Determine the [x, y] coordinate at the center of the cell enclosing the given text.  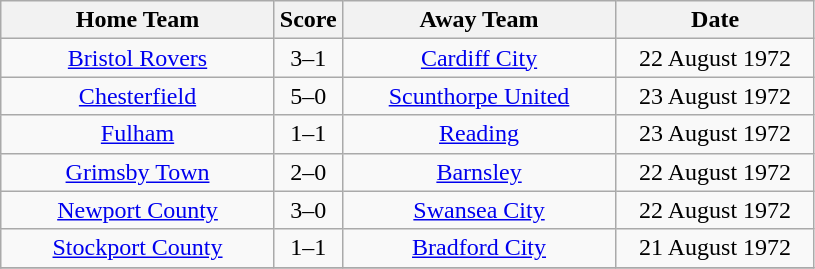
Grimsby Town [138, 172]
Away Team [479, 20]
Cardiff City [479, 58]
Newport County [138, 210]
Fulham [138, 134]
3–0 [308, 210]
Date [716, 20]
2–0 [308, 172]
Bradford City [479, 248]
Score [308, 20]
Reading [479, 134]
21 August 1972 [716, 248]
Barnsley [479, 172]
Stockport County [138, 248]
Bristol Rovers [138, 58]
3–1 [308, 58]
5–0 [308, 96]
Chesterfield [138, 96]
Home Team [138, 20]
Swansea City [479, 210]
Scunthorpe United [479, 96]
